Output the [x, y] coordinate of the center of the cell containing the given text.  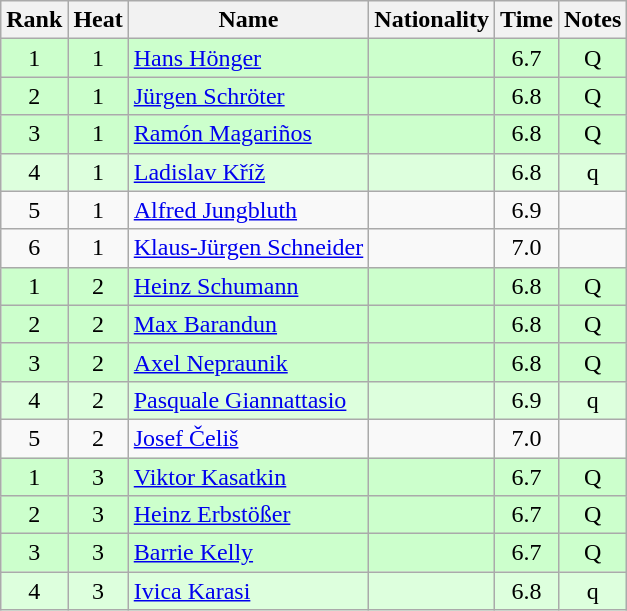
Hans Hönger [248, 58]
Viktor Kasatkin [248, 477]
Barrie Kelly [248, 553]
Max Barandun [248, 324]
Ramón Magariños [248, 134]
Name [248, 20]
Josef Čeliš [248, 438]
Ivica Karasi [248, 591]
Klaus-Jürgen Schneider [248, 248]
Heinz Schumann [248, 286]
Heat [98, 20]
Heinz Erbstößer [248, 515]
Notes [592, 20]
Rank [34, 20]
Jürgen Schröter [248, 96]
Nationality [432, 20]
Ladislav Kříž [248, 172]
Time [527, 20]
Pasquale Giannattasio [248, 400]
Alfred Jungbluth [248, 210]
6 [34, 248]
Axel Nepraunik [248, 362]
